Return the (X, Y) coordinate for the center point of the cell that contains the specified text.  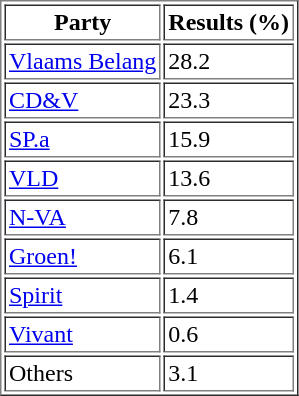
N-VA (82, 218)
Party (82, 22)
23.3 (229, 100)
CD&V (82, 100)
Vlaams Belang (82, 62)
1.4 (229, 296)
15.9 (229, 140)
0.6 (229, 334)
Groen! (82, 256)
3.1 (229, 374)
7.8 (229, 218)
Spirit (82, 296)
Vivant (82, 334)
VLD (82, 178)
SP.a (82, 140)
Results (%) (229, 22)
6.1 (229, 256)
13.6 (229, 178)
28.2 (229, 62)
Others (82, 374)
